Provide the (X, Y) coordinate of the cell's center where the given text is located.  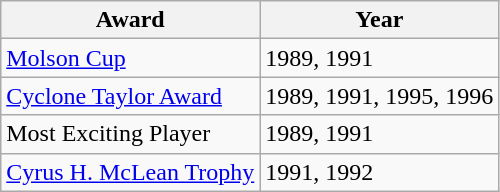
Award (130, 20)
1989, 1991, 1995, 1996 (380, 96)
Cyrus H. McLean Trophy (130, 172)
1991, 1992 (380, 172)
Most Exciting Player (130, 134)
Molson Cup (130, 58)
Year (380, 20)
Cyclone Taylor Award (130, 96)
